Locate the cell with the specified text and output its (x, y) center coordinate. 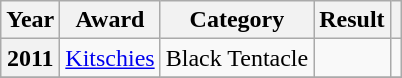
2011 (30, 58)
Year (30, 20)
Result (352, 20)
Black Tentacle (237, 58)
Category (237, 20)
Kitschies (110, 58)
Award (110, 20)
